Extract the [X, Y] coordinate from the center of the cell holding the provided text.  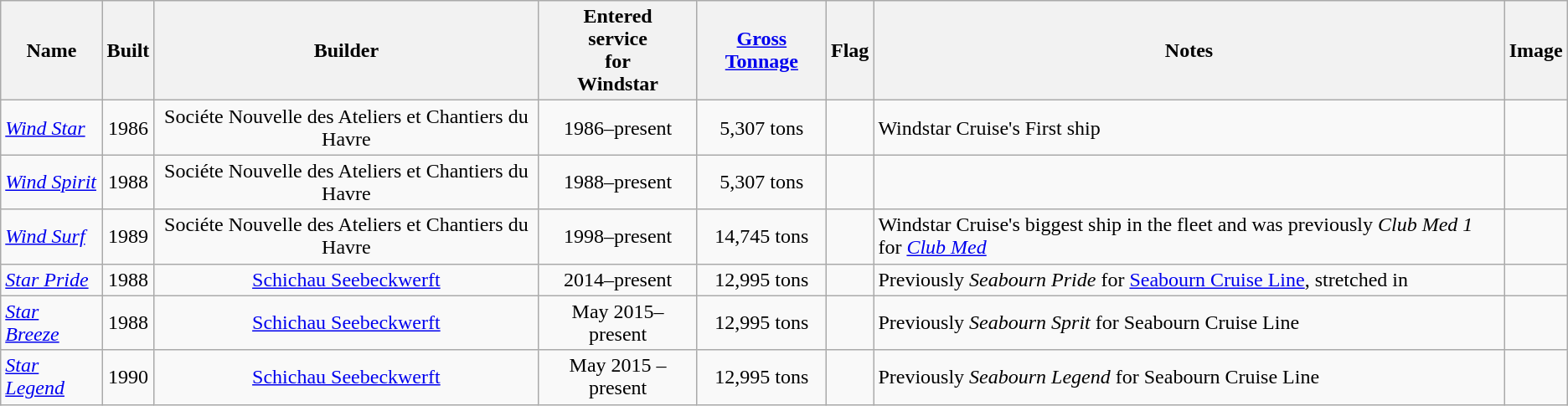
1986 [128, 127]
Star Pride [52, 280]
1998–present [618, 236]
1986–present [618, 127]
Windstar Cruise's First ship [1189, 127]
Wind Surf [52, 236]
May 2015–present [618, 323]
2014–present [618, 280]
Previously Seabourn Legend for Seabourn Cruise Line [1189, 377]
Wind Star [52, 127]
1990 [128, 377]
Previously Seabourn Pride for Seabourn Cruise Line, stretched in [1189, 280]
May 2015 – present [618, 377]
Star Legend [52, 377]
Image [1536, 50]
Entered service for Windstar [618, 50]
Gross Tonnage [761, 50]
Previously Seabourn Sprit for Seabourn Cruise Line [1189, 323]
1988–present [618, 182]
Builder [347, 50]
Star Breeze [52, 323]
Notes [1189, 50]
Built [128, 50]
Flag [850, 50]
14,745 tons [761, 236]
Name [52, 50]
Wind Spirit [52, 182]
1989 [128, 236]
Windstar Cruise's biggest ship in the fleet and was previously Club Med 1 for Club Med [1189, 236]
